Output the [X, Y] coordinate of the center of the cell containing the given text.  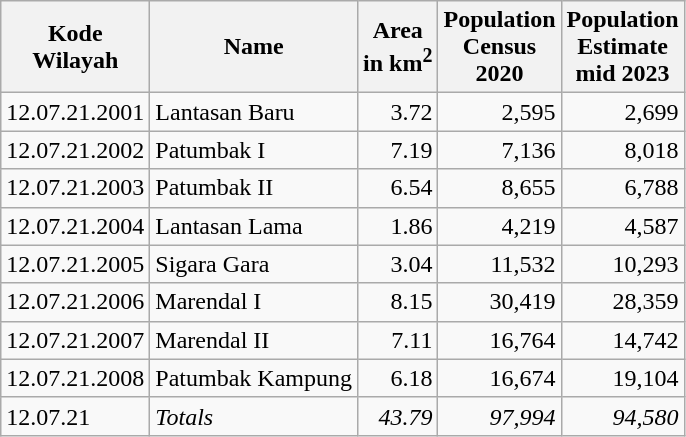
Patumbak I [254, 150]
Patumbak II [254, 188]
12.07.21.2007 [76, 340]
7,136 [500, 150]
12.07.21.2002 [76, 150]
43.79 [398, 416]
12.07.21 [76, 416]
19,104 [622, 378]
Area in km2 [398, 47]
Totals [254, 416]
2,699 [622, 112]
7.19 [398, 150]
KodeWilayah [76, 47]
16,674 [500, 378]
97,994 [500, 416]
Sigara Gara [254, 264]
PopulationCensus2020 [500, 47]
Name [254, 47]
3.72 [398, 112]
12.07.21.2003 [76, 188]
Patumbak Kampung [254, 378]
8.15 [398, 302]
12.07.21.2008 [76, 378]
4,219 [500, 226]
12.07.21.2005 [76, 264]
7.11 [398, 340]
11,532 [500, 264]
3.04 [398, 264]
4,587 [622, 226]
1.86 [398, 226]
12.07.21.2004 [76, 226]
94,580 [622, 416]
10,293 [622, 264]
12.07.21.2006 [76, 302]
6.54 [398, 188]
8,655 [500, 188]
16,764 [500, 340]
14,742 [622, 340]
Lantasan Lama [254, 226]
30,419 [500, 302]
Marendal II [254, 340]
Marendal I [254, 302]
6.18 [398, 378]
PopulationEstimatemid 2023 [622, 47]
8,018 [622, 150]
6,788 [622, 188]
28,359 [622, 302]
Lantasan Baru [254, 112]
2,595 [500, 112]
12.07.21.2001 [76, 112]
